Detect which cell encompasses the target text, then output its [X, Y] center coordinate. 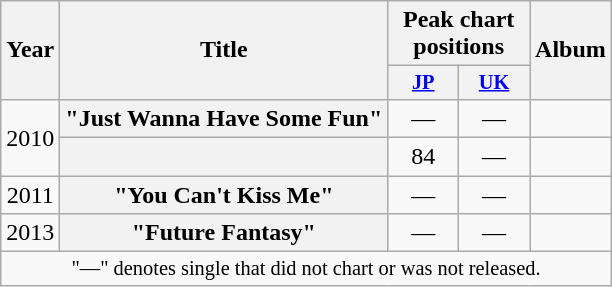
"—" denotes single that did not chart or was not released. [306, 269]
"Future Fantasy" [224, 233]
84 [424, 157]
"You Can't Kiss Me" [224, 195]
Year [30, 50]
Peak chart positions [459, 34]
2013 [30, 233]
JP [424, 83]
"Just Wanna Have Some Fun" [224, 118]
Album [571, 50]
2011 [30, 195]
UK [494, 83]
2010 [30, 137]
Title [224, 50]
